For the text-containing cell, return its midpoint in (x, y) coordinate format. 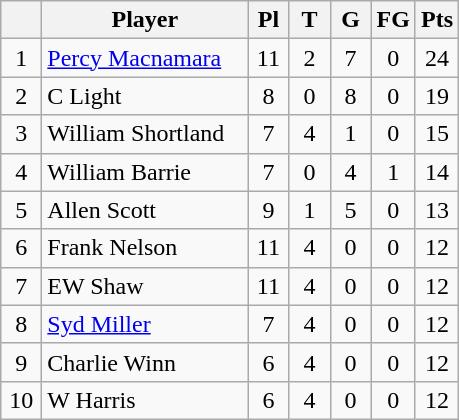
10 (22, 400)
T (310, 20)
14 (436, 172)
15 (436, 134)
EW Shaw (145, 286)
Pts (436, 20)
Syd Miller (145, 324)
Allen Scott (145, 210)
Player (145, 20)
FG (393, 20)
24 (436, 58)
3 (22, 134)
William Shortland (145, 134)
W Harris (145, 400)
Charlie Winn (145, 362)
G (350, 20)
19 (436, 96)
13 (436, 210)
C Light (145, 96)
Percy Macnamara (145, 58)
Pl (268, 20)
Frank Nelson (145, 248)
William Barrie (145, 172)
